Pinpoint the cell where the given text exists, returning its [X, Y] midpoint coordinate. 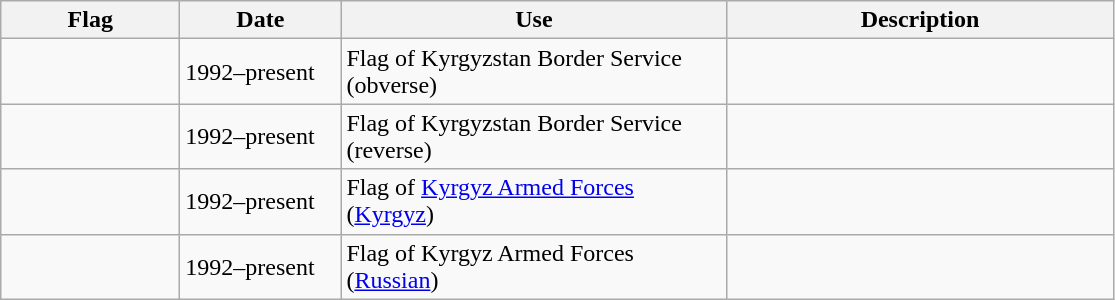
Date [260, 20]
Use [534, 20]
Flag of Kyrgyzstan Border Service (obverse) [534, 72]
Flag of Kyrgyz Armed Forces (Russian) [534, 266]
Flag [90, 20]
Flag of Kyrgyz Armed Forces (Kyrgyz) [534, 202]
Flag of Kyrgyzstan Border Service (reverse) [534, 136]
Description [920, 20]
